Return the [X, Y] coordinate for the center point of the cell that contains the specified text.  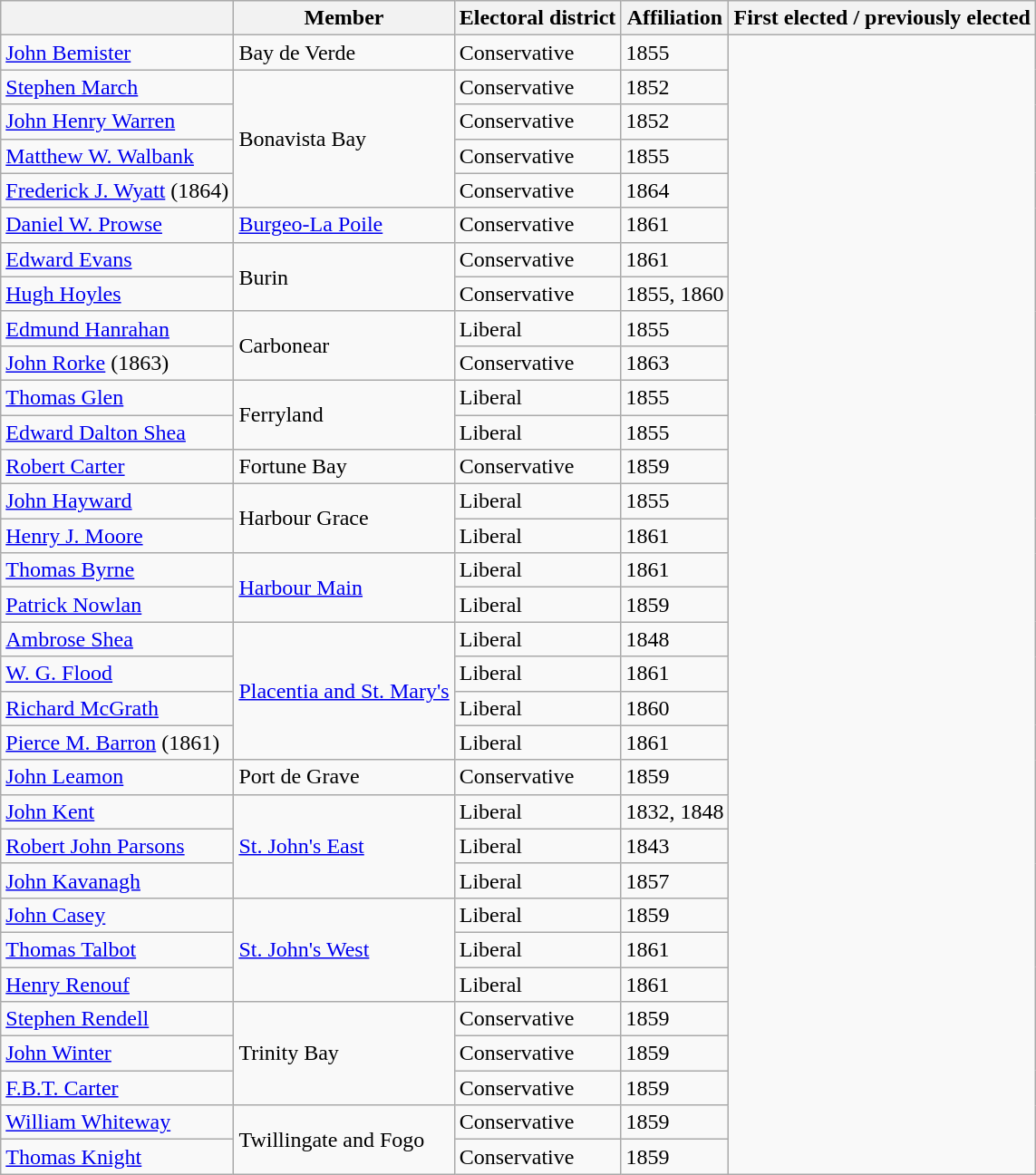
John Leamon [118, 777]
First elected / previously elected [883, 18]
Stephen March [118, 87]
John Rorke (1863) [118, 363]
Bay de Verde [344, 53]
John Winter [118, 1054]
Thomas Glen [118, 397]
Harbour Main [344, 587]
1864 [674, 190]
Hugh Hoyles [118, 294]
Fortune Bay [344, 467]
Patrick Nowlan [118, 605]
John Bemister [118, 53]
1855, 1860 [674, 294]
Frederick J. Wyatt (1864) [118, 190]
Robert John Parsons [118, 846]
Port de Grave [344, 777]
John Henry Warren [118, 121]
Edward Evans [118, 259]
John Casey [118, 915]
Affiliation [674, 18]
St. John's East [344, 846]
Placentia and St. Mary's [344, 691]
W. G. Flood [118, 674]
St. John's West [344, 949]
Thomas Byrne [118, 570]
F.B.T. Carter [118, 1088]
Thomas Talbot [118, 949]
Thomas Knight [118, 1157]
Henry J. Moore [118, 536]
John Hayward [118, 501]
Daniel W. Prowse [118, 225]
Carbonear [344, 345]
Pierce M. Barron (1861) [118, 743]
Harbour Grace [344, 519]
William Whiteway [118, 1122]
Robert Carter [118, 467]
Trinity Bay [344, 1054]
John Kent [118, 811]
1843 [674, 846]
Edmund Hanrahan [118, 328]
Stephen Rendell [118, 1019]
1860 [674, 708]
Burgeo-La Poile [344, 225]
Richard McGrath [118, 708]
Burin [344, 277]
John Kavanagh [118, 880]
1832, 1848 [674, 811]
Twillingate and Fogo [344, 1140]
1863 [674, 363]
1848 [674, 639]
Bonavista Bay [344, 139]
Matthew W. Walbank [118, 156]
Ferryland [344, 414]
Electoral district [537, 18]
Henry Renouf [118, 984]
Edward Dalton Shea [118, 432]
Member [344, 18]
1857 [674, 880]
Ambrose Shea [118, 639]
